Pinpoint the cell where the given text exists, returning its (X, Y) midpoint coordinate. 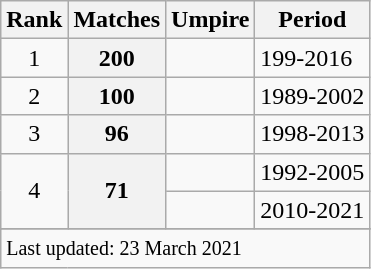
71 (117, 191)
1 (34, 58)
2 (34, 96)
Umpire (210, 20)
Rank (34, 20)
1998-2013 (312, 134)
2010-2021 (312, 210)
3 (34, 134)
Matches (117, 20)
199-2016 (312, 58)
100 (117, 96)
4 (34, 191)
1989-2002 (312, 96)
96 (117, 134)
1992-2005 (312, 172)
200 (117, 58)
Last updated: 23 March 2021 (186, 248)
Period (312, 20)
